Capture the cell that displays the provided text and extract its [X, Y] central coordinate. 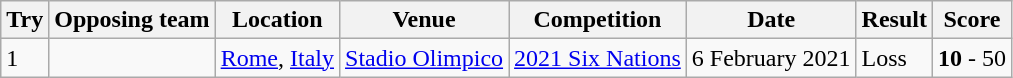
Date [771, 20]
Score [972, 20]
Try [25, 20]
Loss [894, 58]
Opposing team [132, 20]
Location [277, 20]
10 - 50 [972, 58]
1 [25, 58]
Rome, Italy [277, 58]
Stadio Olimpico [424, 58]
6 February 2021 [771, 58]
Result [894, 20]
Venue [424, 20]
Competition [598, 20]
2021 Six Nations [598, 58]
